Return the (X, Y) coordinate for the center point of the cell that contains the specified text.  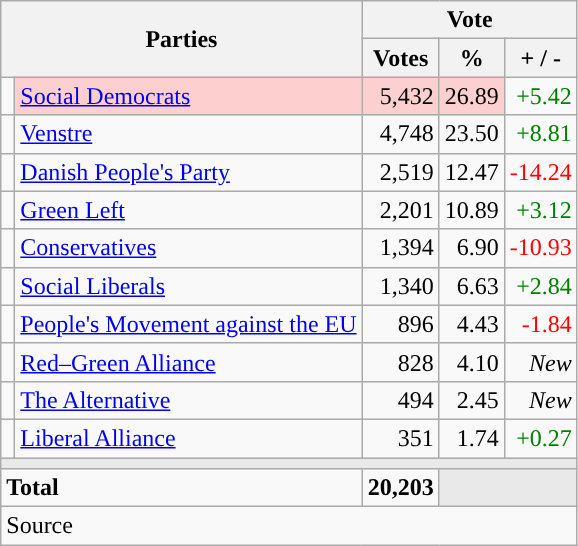
+0.27 (540, 438)
Green Left (188, 210)
-14.24 (540, 172)
The Alternative (188, 400)
2,519 (400, 172)
4.43 (472, 324)
10.89 (472, 210)
1,394 (400, 248)
Liberal Alliance (188, 438)
+8.81 (540, 134)
% (472, 58)
23.50 (472, 134)
Source (290, 526)
Vote (470, 20)
6.63 (472, 286)
896 (400, 324)
12.47 (472, 172)
+3.12 (540, 210)
Total (182, 488)
People's Movement against the EU (188, 324)
+5.42 (540, 96)
Votes (400, 58)
6.90 (472, 248)
20,203 (400, 488)
2,201 (400, 210)
-10.93 (540, 248)
494 (400, 400)
-1.84 (540, 324)
828 (400, 362)
Parties (182, 39)
5,432 (400, 96)
Red–Green Alliance (188, 362)
4.10 (472, 362)
+ / - (540, 58)
351 (400, 438)
Conservatives (188, 248)
1.74 (472, 438)
Social Liberals (188, 286)
26.89 (472, 96)
2.45 (472, 400)
+2.84 (540, 286)
4,748 (400, 134)
Danish People's Party (188, 172)
1,340 (400, 286)
Venstre (188, 134)
Social Democrats (188, 96)
